Return (X, Y) of the center of cell containing provided text 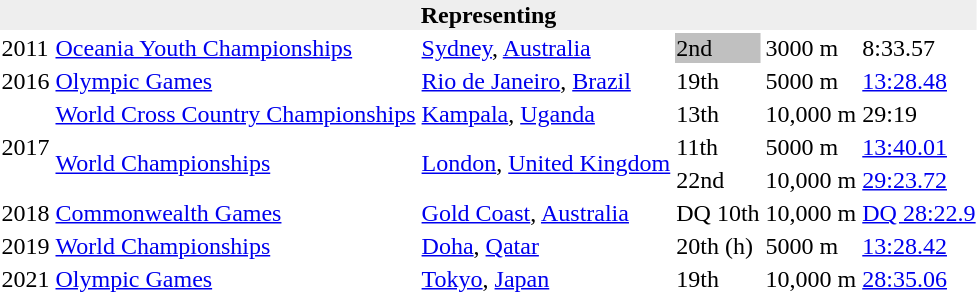
2016 (26, 81)
20th (h) (718, 246)
Oceania Youth Championships (236, 48)
8:33.57 (919, 48)
DQ 28:22.9 (919, 213)
World Cross Country Championships (236, 114)
13:28.42 (919, 246)
11th (718, 147)
Rio de Janeiro, Brazil (546, 81)
Doha, Qatar (546, 246)
Commonwealth Games (236, 213)
Kampala, Uganda (546, 114)
Sydney, Australia (546, 48)
13:28.48 (919, 81)
2018 (26, 213)
Representing (488, 15)
2nd (718, 48)
DQ 10th (718, 213)
2017 (26, 147)
19th (718, 81)
2011 (26, 48)
22nd (718, 180)
29:19 (919, 114)
Gold Coast, Australia (546, 213)
13th (718, 114)
2019 (26, 246)
13:40.01 (919, 147)
3000 m (811, 48)
Olympic Games (236, 81)
29:23.72 (919, 180)
London, United Kingdom (546, 164)
